Locate the cell with the specified text and output its (x, y) center coordinate. 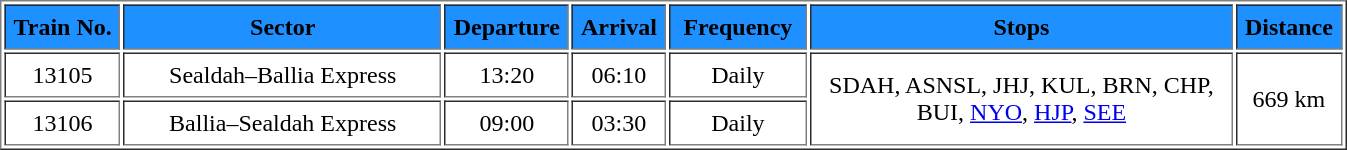
Arrival (619, 26)
669 km (1289, 98)
Distance (1289, 26)
13106 (62, 122)
Sector (283, 26)
Frequency (738, 26)
Stops (1022, 26)
03:30 (619, 122)
Sealdah–Ballia Express (283, 74)
Ballia–Sealdah Express (283, 122)
13105 (62, 74)
SDAH, ASNSL, JHJ, KUL, BRN, CHP, BUI, NYO, HJP, SEE (1022, 98)
09:00 (507, 122)
Departure (507, 26)
Train No. (62, 26)
13:20 (507, 74)
06:10 (619, 74)
